Search for the cell housing the specified text and yield its [x, y] center coordinate. 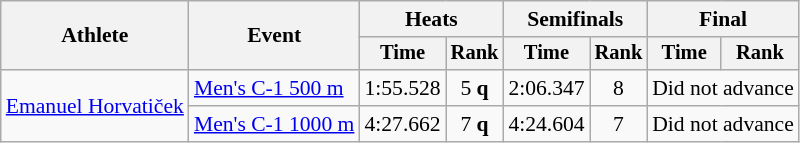
7 [619, 124]
Heats [431, 19]
8 [619, 88]
4:27.662 [402, 124]
1:55.528 [402, 88]
Men's C-1 1000 m [274, 124]
4:24.604 [546, 124]
5 q [475, 88]
Emanuel Horvatiček [95, 106]
Athlete [95, 36]
Final [723, 19]
Men's C-1 500 m [274, 88]
2:06.347 [546, 88]
Semifinals [575, 19]
Event [274, 36]
7 q [475, 124]
